Identify which cell holds the provided text, then report its (X, Y) central coordinate. 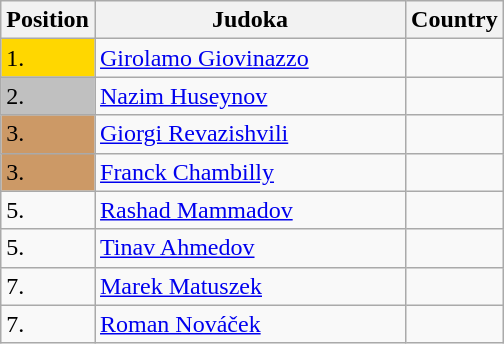
Marek Matuszek (250, 286)
Judoka (250, 20)
Franck Chambilly (250, 172)
Nazim Huseynov (250, 96)
2. (48, 96)
Country (455, 20)
Rashad Mammadov (250, 210)
Position (48, 20)
1. (48, 58)
Giorgi Revazishvili (250, 134)
Roman Nováček (250, 324)
Tinav Ahmedov (250, 248)
Girolamo Giovinazzo (250, 58)
